From the cell containing the given text, extract its center point as (X, Y) coordinate. 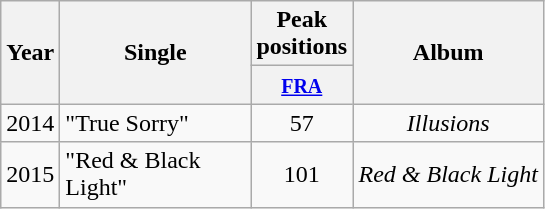
Year (30, 52)
FRA (302, 85)
Red & Black Light (448, 174)
2014 (30, 123)
Illusions (448, 123)
Single (156, 52)
2015 (30, 174)
57 (302, 123)
101 (302, 174)
Peak positions (302, 34)
"Red & Black Light" (156, 174)
Album (448, 52)
"True Sorry" (156, 123)
